For the text-containing cell, return its midpoint in [X, Y] coordinate format. 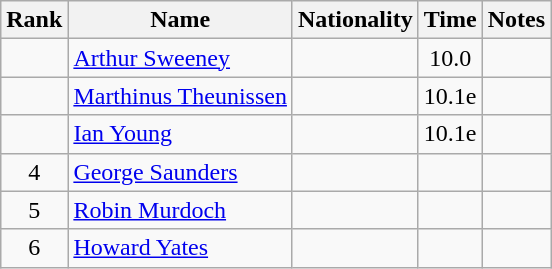
Rank [34, 20]
Arthur Sweeney [180, 58]
10.0 [450, 58]
6 [34, 248]
Time [450, 20]
Howard Yates [180, 248]
George Saunders [180, 172]
Notes [516, 20]
Nationality [355, 20]
Ian Young [180, 134]
Marthinus Theunissen [180, 96]
5 [34, 210]
Robin Murdoch [180, 210]
4 [34, 172]
Name [180, 20]
